Return [x, y] of the center of cell containing provided text 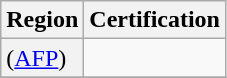
Region [42, 20]
(AFP) [42, 58]
Certification [155, 20]
